Pinpoint the cell where the given text exists, returning its [X, Y] midpoint coordinate. 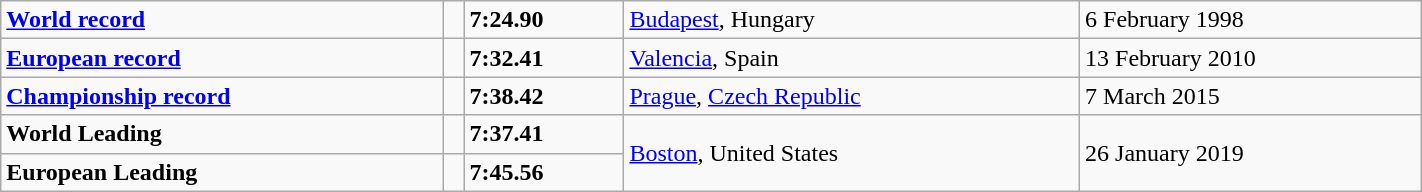
Boston, United States [852, 153]
European Leading [222, 172]
Budapest, Hungary [852, 20]
7:37.41 [544, 134]
26 January 2019 [1251, 153]
World record [222, 20]
7:45.56 [544, 172]
7:24.90 [544, 20]
7 March 2015 [1251, 96]
6 February 1998 [1251, 20]
Prague, Czech Republic [852, 96]
Valencia, Spain [852, 58]
Championship record [222, 96]
7:32.41 [544, 58]
European record [222, 58]
World Leading [222, 134]
13 February 2010 [1251, 58]
7:38.42 [544, 96]
